Provide the [X, Y] coordinate of the cell's center where the given text is located.  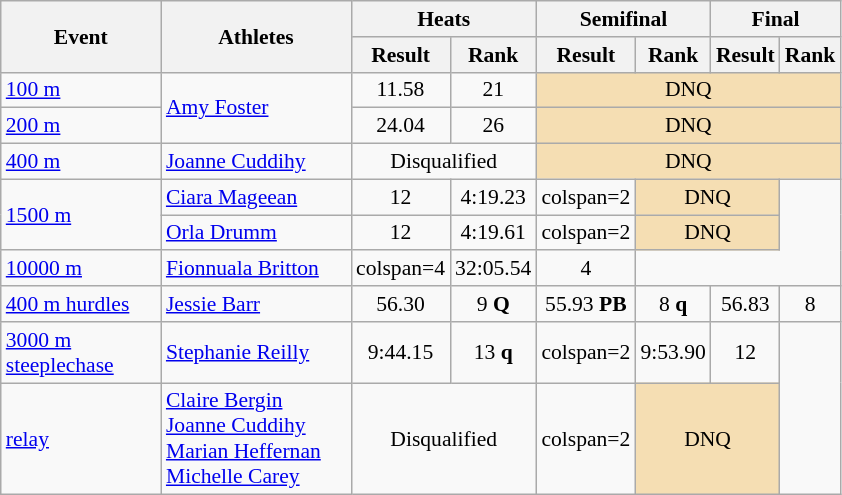
100 m [81, 90]
8 q [672, 304]
1500 m [81, 214]
Heats [444, 19]
13 q [493, 352]
32:05.54 [493, 269]
Joanne Cuddihy [256, 162]
4 [586, 269]
Fionnuala Britton [256, 269]
9 Q [493, 304]
Event [81, 36]
56.83 [746, 304]
Amy Foster [256, 108]
55.93 PB [586, 304]
11.58 [400, 90]
10000 m [81, 269]
colspan=4 [400, 269]
Final [776, 19]
4:19.61 [493, 233]
3000 m steeplechase [81, 352]
21 [493, 90]
9:53.90 [672, 352]
200 m [81, 126]
Stephanie Reilly [256, 352]
400 m hurdles [81, 304]
4:19.23 [493, 197]
400 m [81, 162]
Ciara Mageean [256, 197]
Athletes [256, 36]
8 [810, 304]
Jessie Barr [256, 304]
Semifinal [624, 19]
24.04 [400, 126]
26 [493, 126]
relay [81, 439]
Orla Drumm [256, 233]
56.30 [400, 304]
9:44.15 [400, 352]
Claire BerginJoanne CuddihyMarian HeffernanMichelle Carey [256, 439]
